Locate the cell with the specified text and output its (X, Y) center coordinate. 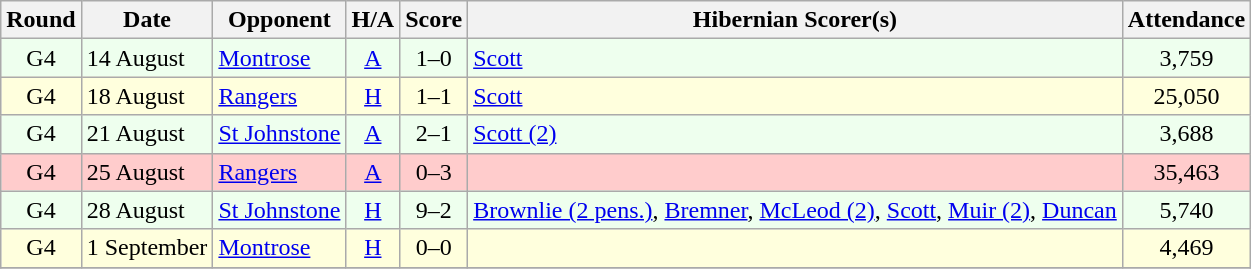
3,759 (1186, 58)
25 August (147, 172)
Score (434, 20)
Hibernian Scorer(s) (796, 20)
25,050 (1186, 96)
1–0 (434, 58)
Scott (2) (796, 134)
28 August (147, 210)
35,463 (1186, 172)
0–0 (434, 248)
Attendance (1186, 20)
0–3 (434, 172)
1–1 (434, 96)
9–2 (434, 210)
4,469 (1186, 248)
5,740 (1186, 210)
Round (41, 20)
Date (147, 20)
18 August (147, 96)
Opponent (280, 20)
14 August (147, 58)
Brownlie (2 pens.), Bremner, McLeod (2), Scott, Muir (2), Duncan (796, 210)
21 August (147, 134)
2–1 (434, 134)
H/A (373, 20)
3,688 (1186, 134)
1 September (147, 248)
